Identify which cell holds the provided text, then report its (x, y) central coordinate. 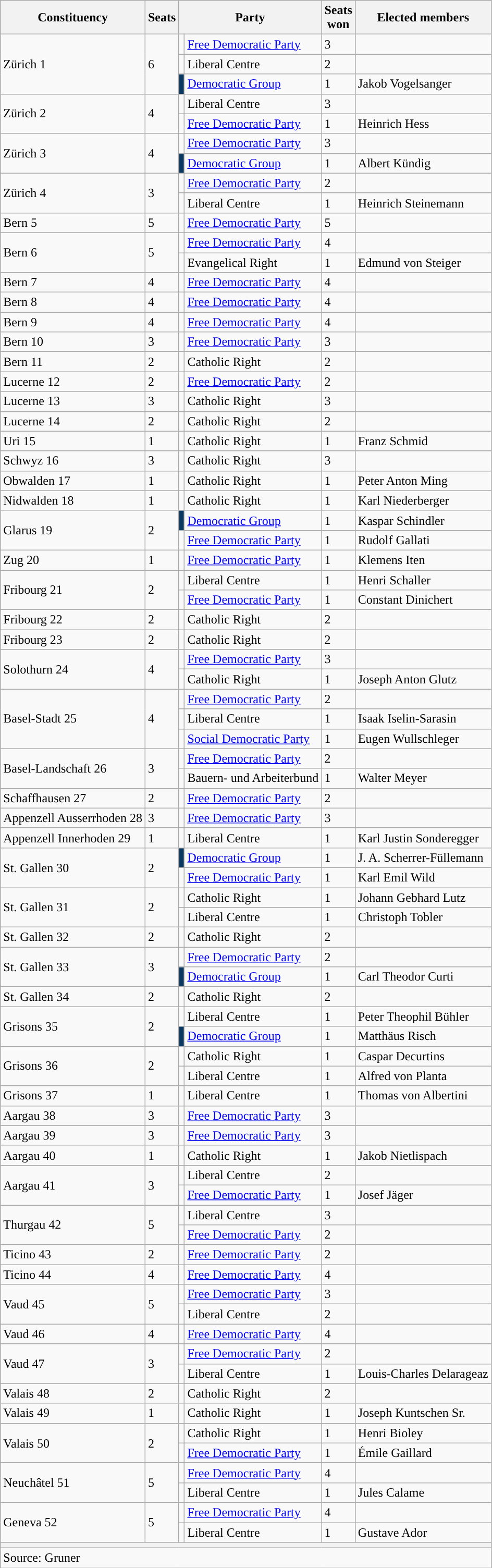
Ticino 44 (73, 1275)
Grisons 37 (73, 1096)
Solothurn 24 (73, 669)
Schwyz 16 (73, 461)
Christoph Tobler (423, 917)
Schaffhausen 27 (73, 798)
Karl Emil Wild (423, 877)
Fribourg 23 (73, 640)
Thomas von Albertini (423, 1096)
Basel-Stadt 25 (73, 719)
Walter Meyer (423, 778)
Bauern- und Arbeiterbund (253, 778)
Henri Bioley (423, 1433)
Karl Justin Sonderegger (423, 838)
Appenzell Innerhoden 29 (73, 838)
Gustave Ador (423, 1532)
Bern 7 (73, 283)
Vaud 46 (73, 1334)
Thurgau 42 (73, 1225)
Rudolf Gallati (423, 540)
Obwalden 17 (73, 481)
Bern 10 (73, 342)
Geneva 52 (73, 1522)
Peter Theophil Bühler (423, 1016)
Heinrich Steinemann (423, 203)
Albert Kündig (423, 163)
Constituency (73, 18)
Jakob Vogelsanger (423, 84)
Basel-Landschaft 26 (73, 768)
Bern 8 (73, 302)
Zürich 2 (73, 114)
Social Democratic Party (253, 739)
St. Gallen 32 (73, 937)
Josef Jäger (423, 1195)
Glarus 19 (73, 530)
Neuchâtel 51 (73, 1483)
Bern 11 (73, 362)
Jakob Nietlispach (423, 1155)
Aargau 41 (73, 1185)
Constant Dinichert (423, 600)
Vaud 47 (73, 1364)
J. A. Scherrer-Füllemann (423, 857)
Joseph Anton Glutz (423, 679)
St. Gallen 34 (73, 997)
Elected members (423, 18)
Louis-Charles Delarageaz (423, 1374)
Karl Niederberger (423, 500)
Appenzell Ausserrhoden 28 (73, 818)
Aargau 40 (73, 1155)
Zürich 1 (73, 64)
Kaspar Schindler (423, 520)
Source: Gruner (246, 1558)
Seatswon (338, 18)
Aargau 39 (73, 1135)
Zürich 4 (73, 193)
Matthäus Risch (423, 1036)
Party (250, 18)
Valais 50 (73, 1443)
Fribourg 22 (73, 620)
Ticino 43 (73, 1255)
Seats (162, 18)
Aargau 38 (73, 1116)
Zürich 3 (73, 153)
Klemens Iten (423, 560)
Henri Schaller (423, 580)
Bern 6 (73, 252)
Valais 48 (73, 1393)
Grisons 36 (73, 1066)
St. Gallen 33 (73, 967)
Joseph Kuntschen Sr. (423, 1413)
Fribourg 21 (73, 590)
Caspar Decurtins (423, 1056)
Nidwalden 18 (73, 500)
Edmund von Steiger (423, 262)
St. Gallen 31 (73, 907)
Grisons 35 (73, 1026)
Jules Calame (423, 1492)
Émile Gaillard (423, 1453)
Peter Anton Ming (423, 481)
Zug 20 (73, 560)
Bern 9 (73, 322)
Carl Theodor Curti (423, 977)
Lucerne 13 (73, 401)
Bern 5 (73, 223)
Isaak Iselin-Sarasin (423, 719)
Heinrich Hess (423, 124)
Franz Schmid (423, 441)
6 (162, 64)
St. Gallen 30 (73, 867)
Vaud 45 (73, 1304)
Lucerne 14 (73, 421)
Alfred von Planta (423, 1076)
Evangelical Right (253, 262)
Valais 49 (73, 1413)
Eugen Wullschleger (423, 739)
Johann Gebhard Lutz (423, 897)
Uri 15 (73, 441)
Lucerne 12 (73, 382)
